Find where the given text appears and provide that cell's center as (X, Y) coordinate. 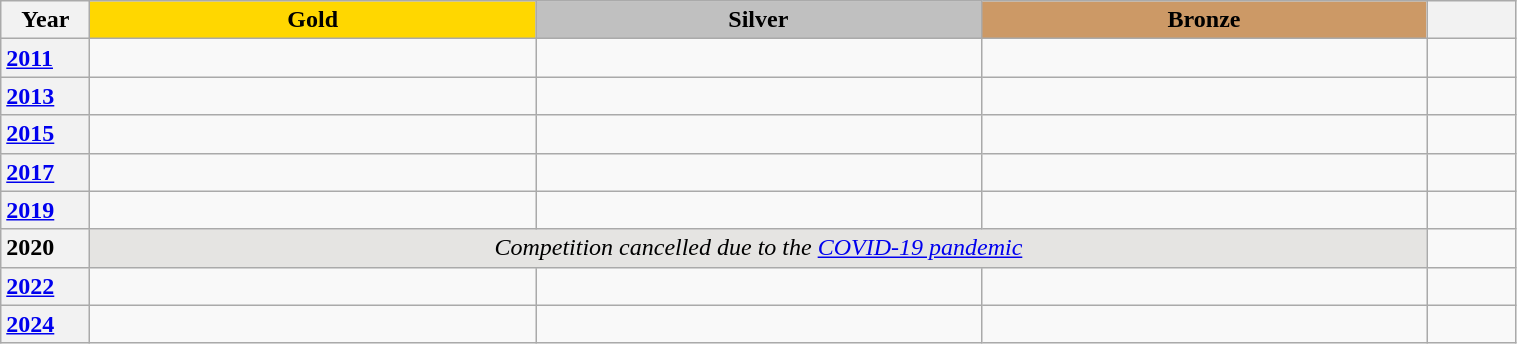
2013 (46, 96)
2015 (46, 134)
Competition cancelled due to the COVID-19 pandemic (758, 248)
2011 (46, 58)
2017 (46, 172)
Silver (759, 20)
2022 (46, 286)
2024 (46, 324)
2020 (46, 248)
Year (46, 20)
Bronze (1204, 20)
2019 (46, 210)
Gold (313, 20)
